From the cell containing the given text, extract its center point as [X, Y] coordinate. 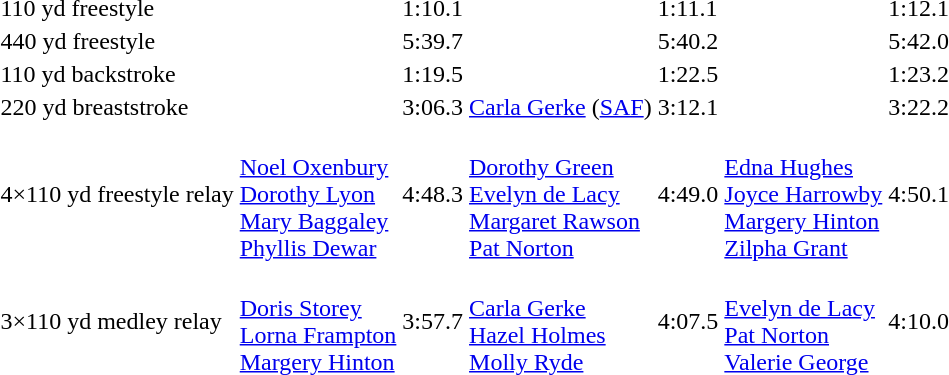
1:22.5 [688, 74]
5:39.7 [433, 41]
Edna HughesJoyce HarrowbyMargery HintonZilpha Grant [804, 194]
4:48.3 [433, 194]
3:06.3 [433, 107]
Dorothy GreenEvelyn de LacyMargaret RawsonPat Norton [561, 194]
Carla Gerke (SAF) [561, 107]
5:40.2 [688, 41]
3:12.1 [688, 107]
Noel OxenburyDorothy LyonMary BaggaleyPhyllis Dewar [318, 194]
1:19.5 [433, 74]
4:49.0 [688, 194]
